Locate the cell with the specified text and output its [x, y] center coordinate. 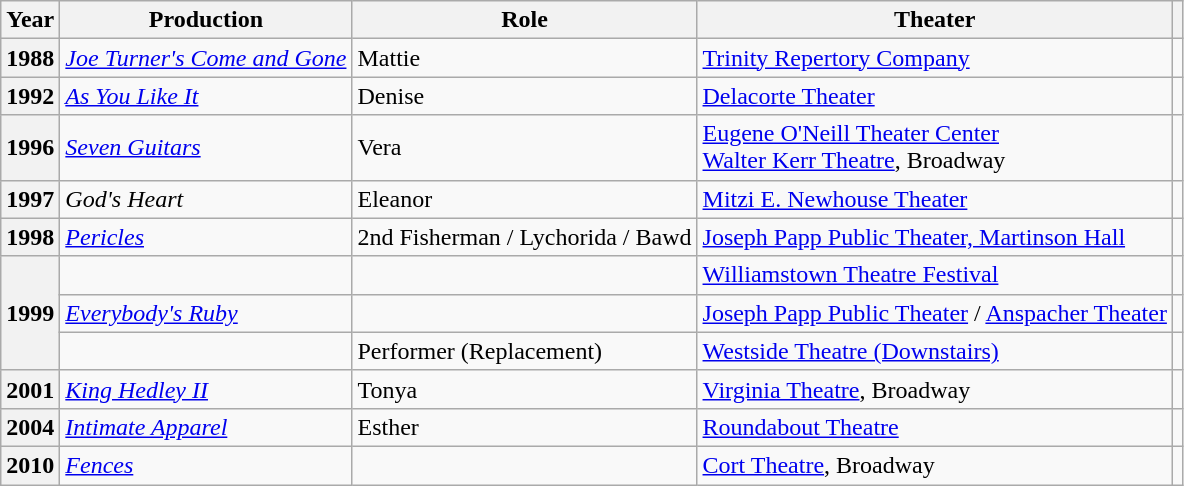
Joseph Papp Public Theater, Martinson Hall [934, 237]
Production [206, 20]
Pericles [206, 237]
Seven Guitars [206, 148]
Role [524, 20]
Esther [524, 427]
Tonya [524, 389]
1992 [30, 96]
Vera [524, 148]
1997 [30, 199]
Year [30, 20]
Cort Theatre, Broadway [934, 465]
Mattie [524, 58]
Everybody's Ruby [206, 313]
Mitzi E. Newhouse Theater [934, 199]
2010 [30, 465]
Delacorte Theater [934, 96]
2004 [30, 427]
1988 [30, 58]
King Hedley II [206, 389]
Fences [206, 465]
1996 [30, 148]
Intimate Apparel [206, 427]
Eleanor [524, 199]
Theater [934, 20]
Virginia Theatre, Broadway [934, 389]
Williamstown Theatre Festival [934, 275]
Eugene O'Neill Theater Center Walter Kerr Theatre, Broadway [934, 148]
Trinity Repertory Company [934, 58]
Performer (Replacement) [524, 351]
Westside Theatre (Downstairs) [934, 351]
Denise [524, 96]
1998 [30, 237]
As You Like It [206, 96]
2001 [30, 389]
Roundabout Theatre [934, 427]
God's Heart [206, 199]
Joe Turner's Come and Gone [206, 58]
2nd Fisherman / Lychorida / Bawd [524, 237]
1999 [30, 313]
Joseph Papp Public Theater / Anspacher Theater [934, 313]
